Identify which cell holds the provided text, then report its (x, y) central coordinate. 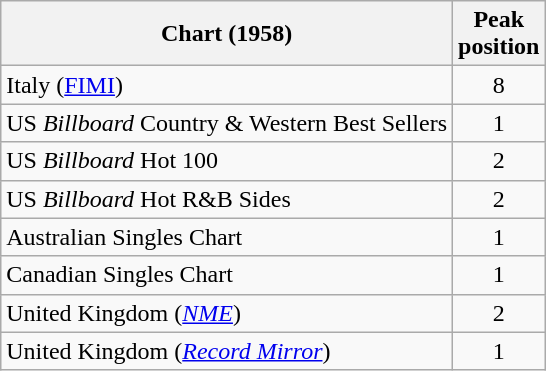
Italy (FIMI) (227, 85)
US Billboard Hot 100 (227, 161)
United Kingdom (Record Mirror) (227, 351)
Australian Singles Chart (227, 237)
United Kingdom (NME) (227, 313)
Canadian Singles Chart (227, 275)
Chart (1958) (227, 34)
US Billboard Country & Western Best Sellers (227, 123)
8 (499, 85)
US Billboard Hot R&B Sides (227, 199)
Peakposition (499, 34)
